Extract the (x, y) coordinate from the center of the cell holding the provided text.  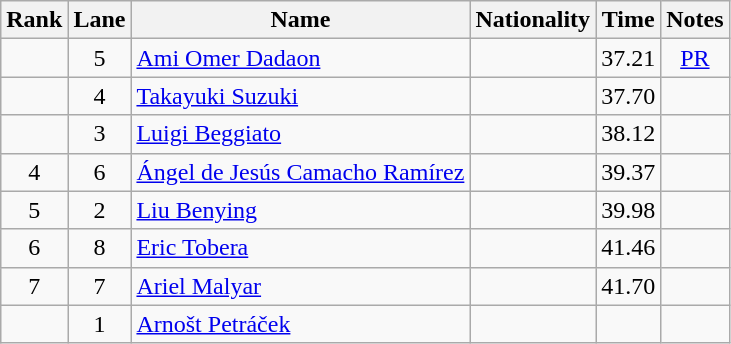
Name (300, 20)
Arnošt Petráček (300, 324)
2 (100, 210)
39.98 (628, 210)
37.21 (628, 58)
Nationality (533, 20)
3 (100, 134)
Ami Omer Dadaon (300, 58)
41.46 (628, 248)
41.70 (628, 286)
Takayuki Suzuki (300, 96)
Eric Tobera (300, 248)
Luigi Beggiato (300, 134)
Notes (695, 20)
Liu Benying (300, 210)
Rank (34, 20)
Lane (100, 20)
1 (100, 324)
Time (628, 20)
38.12 (628, 134)
Ariel Malyar (300, 286)
8 (100, 248)
37.70 (628, 96)
39.37 (628, 172)
Ángel de Jesús Camacho Ramírez (300, 172)
PR (695, 58)
